For the text-containing cell, return its midpoint in [X, Y] coordinate format. 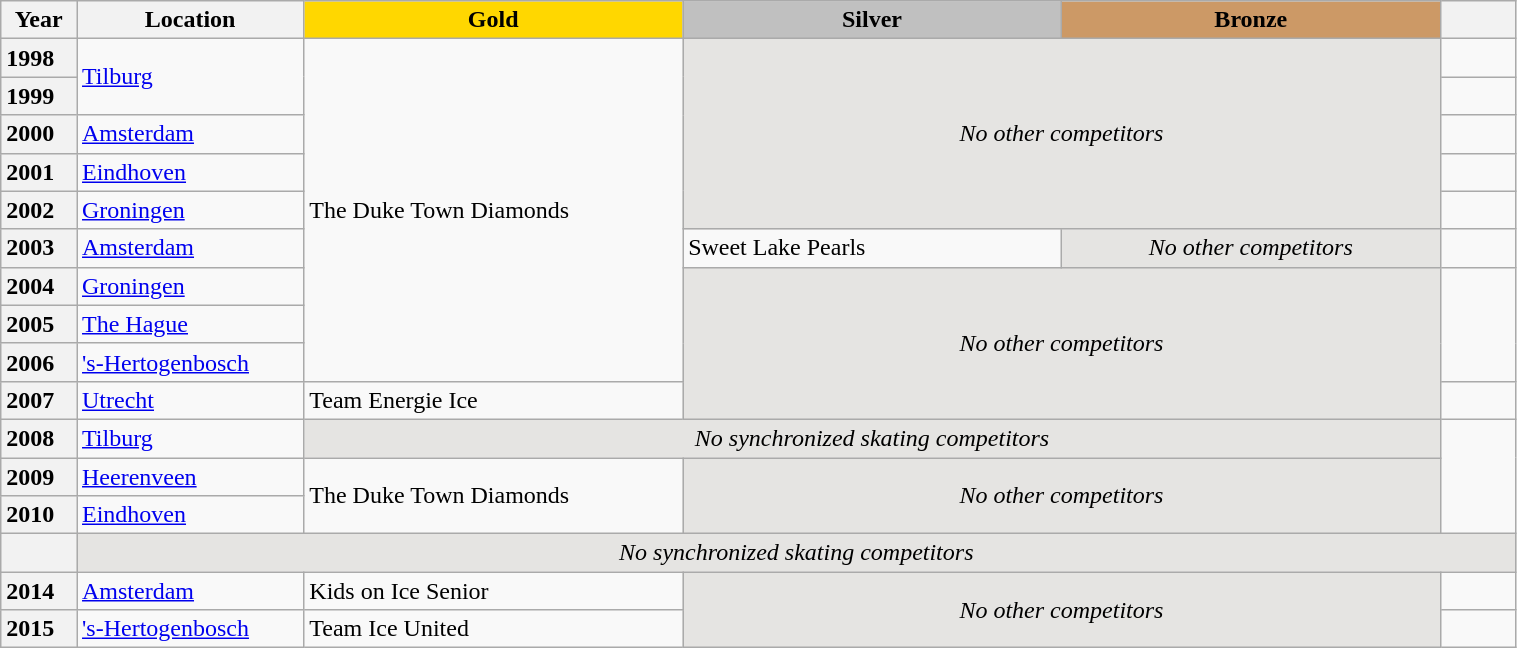
2009 [39, 477]
Sweet Lake Pearls [872, 248]
2005 [39, 324]
Gold [494, 20]
2008 [39, 438]
2002 [39, 210]
Silver [872, 20]
2003 [39, 248]
The Hague [190, 324]
2014 [39, 591]
Team Energie Ice [494, 400]
2010 [39, 515]
2007 [39, 400]
2000 [39, 134]
2004 [39, 286]
Utrecht [190, 400]
1999 [39, 96]
2001 [39, 172]
Team Ice United [494, 629]
1998 [39, 58]
Bronze [1250, 20]
2015 [39, 629]
Heerenveen [190, 477]
2006 [39, 362]
Year [39, 20]
Kids on Ice Senior [494, 591]
Location [190, 20]
